Extract the (x, y) coordinate from the center of the cell holding the provided text.  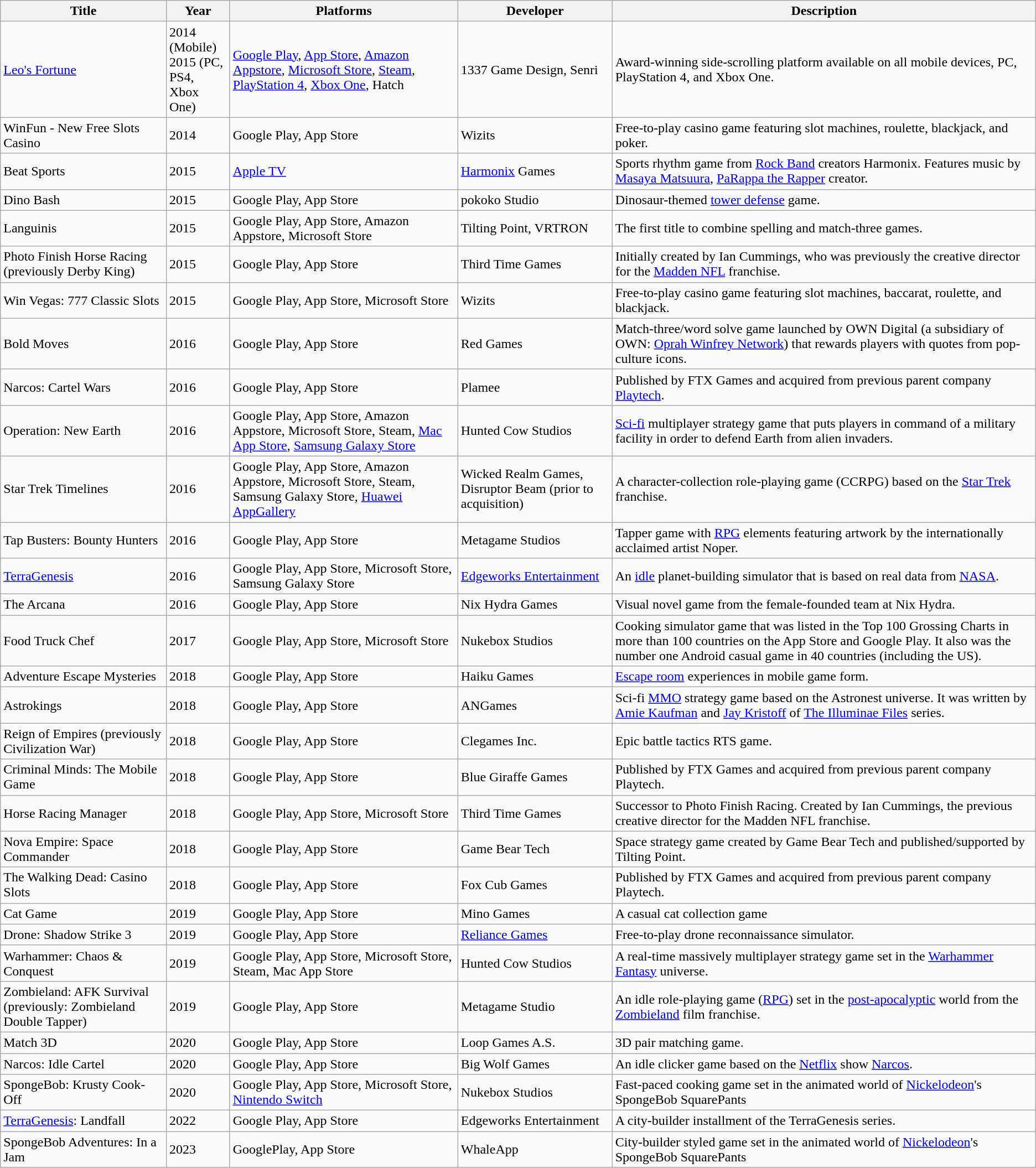
Clegames Inc. (535, 741)
Mino Games (535, 913)
Plamee (535, 387)
Free-to-play casino game featuring slot machines, baccarat, roulette, and blackjack. (823, 300)
2014 (198, 135)
Cat Game (84, 913)
Win Vegas: 777 Classic Slots (84, 300)
Zombieland: AFK Survival (previously: Zombieland Double Tapper) (84, 1006)
Free-to-play casino game featuring slot machines, roulette, blackjack, and poker. (823, 135)
Reliance Games (535, 935)
Reign of Empires (previously Civilization War) (84, 741)
Google Play, App Store, Microsoft Store, Samsung Galaxy Store (344, 577)
Big Wolf Games (535, 1064)
An idle role-playing game (RPG) set in the post-apocalyptic world from the Zombieland film franchise. (823, 1006)
Nova Empire: Space Commander (84, 849)
Beat Sports (84, 172)
Developer (535, 11)
Match 3D (84, 1042)
Google Play, App Store, Amazon Appstore, Microsoft Store, Steam, Samsung Galaxy Store, Huawei AppGallery (344, 489)
Sci-fi multiplayer strategy game that puts players in command of a military facility in order to defend Earth from alien invaders. (823, 430)
Sports rhythm game from Rock Band creators Harmonix. Features music by Masaya Matsuura, PaRappa the Rapper creator. (823, 172)
Astrokings (84, 705)
Game Bear Tech (535, 849)
A casual cat collection game (823, 913)
Languinis (84, 228)
1337 Game Design, Senri (535, 70)
Red Games (535, 344)
SpongeBob Adventures: In a Jam (84, 1150)
Narcos: Cartel Wars (84, 387)
Visual novel game from the female-founded team at Nix Hydra. (823, 605)
Fox Cub Games (535, 885)
Operation: New Earth (84, 430)
Google Play, App Store, Microsoft Store, Nintendo Switch (344, 1092)
Loop Games A.S. (535, 1042)
Criminal Minds: The Mobile Game (84, 777)
Drone: Shadow Strike 3 (84, 935)
Epic battle tactics RTS game. (823, 741)
2023 (198, 1150)
Narcos: Idle Cartel (84, 1064)
Leo's Fortune (84, 70)
ANGames (535, 705)
SpongeBob: Krusty Cook-Off (84, 1092)
Platforms (344, 11)
The first title to combine spelling and match-three games. (823, 228)
Google Play, App Store, Amazon Appstore, Microsoft Store, Steam, PlayStation 4, Xbox One, Hatch (344, 70)
Initially created by Ian Cummings, who was previously the creative director for the Madden NFL franchise. (823, 264)
Star Trek Timelines (84, 489)
Title (84, 11)
Blue Giraffe Games (535, 777)
Warhammer: Chaos & Conquest (84, 963)
Successor to Photo Finish Racing. Created by Ian Cummings, the previous creative director for the Madden NFL franchise. (823, 813)
Tilting Point, VRTRON (535, 228)
Description (823, 11)
Google Play, App Store, Amazon Appstore, Microsoft Store, Steam, Mac App Store, Samsung Galaxy Store (344, 430)
Dinosaur-themed tower defense game. (823, 200)
A character-collection role-playing game (CCRPG) based on the Star Trek franchise. (823, 489)
Tapper game with RPG elements featuring artwork by the internationally acclaimed artist Noper. (823, 540)
WhaleApp (535, 1150)
Google Play, App Store, Amazon Appstore, Microsoft Store (344, 228)
A city-builder installment of the TerraGenesis series. (823, 1121)
Bold Moves (84, 344)
Google Play, App Store, Microsoft Store, Steam, Mac App Store (344, 963)
pokoko Studio (535, 200)
The Walking Dead: Casino Slots (84, 885)
The Arcana (84, 605)
Escape room experiences in mobile game form. (823, 677)
TerraGenesis (84, 577)
2014 (Mobile)2015 (PC, PS4,Xbox One) (198, 70)
City-builder styled game set in the animated world of Nickelodeon's SpongeBob SquarePants (823, 1150)
Food Truck Chef (84, 641)
Wicked Realm Games, Disruptor Beam (prior to acquisition) (535, 489)
2022 (198, 1121)
A real-time massively multiplayer strategy game set in the Warhammer Fantasy universe. (823, 963)
Free-to-play drone reconnaissance simulator. (823, 935)
Apple TV (344, 172)
Metagame Studios (535, 540)
Harmonix Games (535, 172)
WinFun - New Free Slots Casino (84, 135)
Haiku Games (535, 677)
3D pair matching game. (823, 1042)
Dino Bash (84, 200)
Nix Hydra Games (535, 605)
Tap Busters: Bounty Hunters (84, 540)
Photo Finish Horse Racing (previously Derby King) (84, 264)
TerraGenesis: Landfall (84, 1121)
2017 (198, 641)
GooglePlay, App Store (344, 1150)
Horse Racing Manager (84, 813)
Award-winning side-scrolling platform available on all mobile devices, PC, PlayStation 4, and Xbox One. (823, 70)
An idle planet-building simulator that is based on real data from NASA. (823, 577)
Year (198, 11)
Space strategy game created by Game Bear Tech and published/supported by Tilting Point. (823, 849)
Sci-fi MMO strategy game based on the Astronest universe. It was written by Amie Kaufman and Jay Kristoff of The Illuminae Files series. (823, 705)
Metagame Studio (535, 1006)
Fast-paced cooking game set in the animated world of Nickelodeon's SpongeBob SquarePants (823, 1092)
Adventure Escape Mysteries (84, 677)
An idle clicker game based on the Netflix show Narcos. (823, 1064)
